Capture the cell that displays the provided text and extract its (x, y) central coordinate. 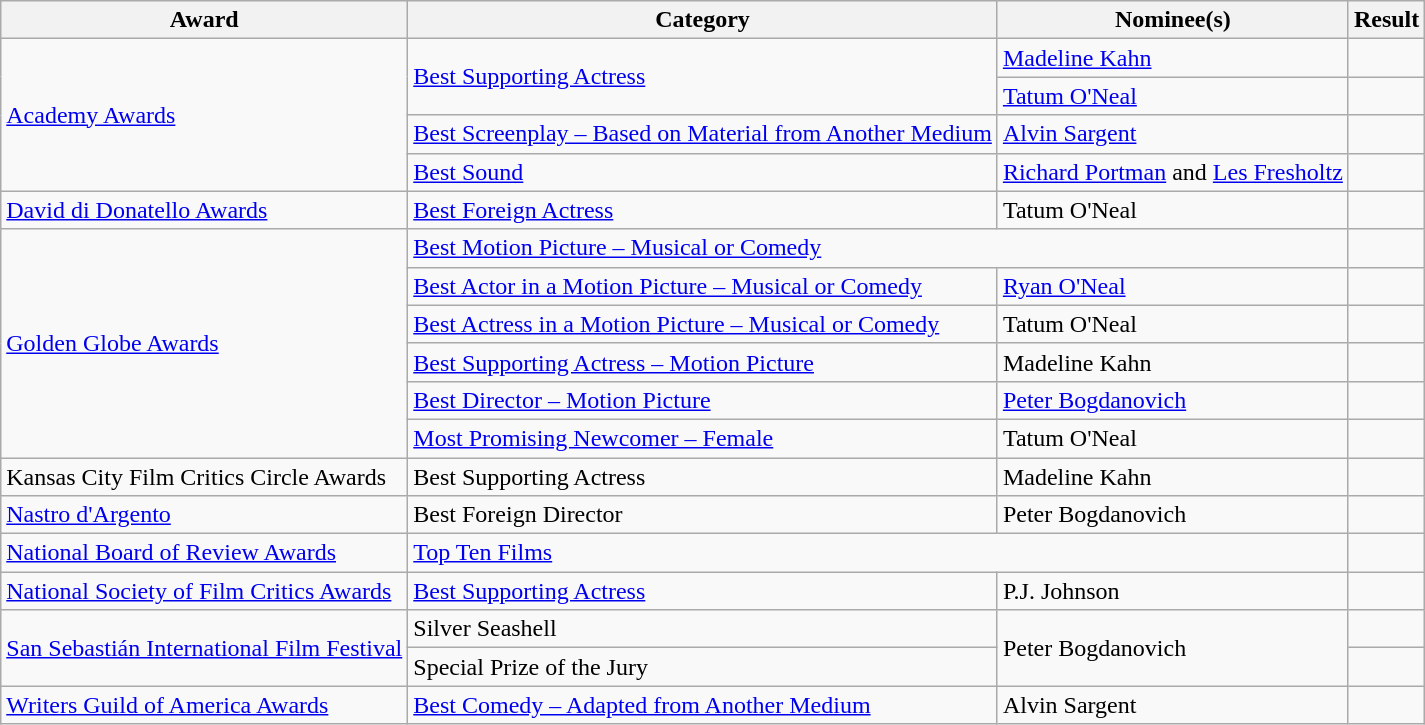
Best Actress in a Motion Picture – Musical or Comedy (703, 324)
Best Director – Motion Picture (703, 400)
Award (204, 20)
Best Screenplay – Based on Material from Another Medium (703, 134)
Category (703, 20)
National Board of Review Awards (204, 553)
National Society of Film Critics Awards (204, 591)
Nastro d'Argento (204, 515)
Richard Portman and Les Fresholtz (1172, 172)
Ryan O'Neal (1172, 286)
Nominee(s) (1172, 20)
Best Actor in a Motion Picture – Musical or Comedy (703, 286)
Academy Awards (204, 115)
Golden Globe Awards (204, 343)
Kansas City Film Critics Circle Awards (204, 477)
Top Ten Films (878, 553)
Silver Seashell (703, 629)
Best Sound (703, 172)
Best Foreign Actress (703, 210)
P.J. Johnson (1172, 591)
Best Comedy – Adapted from Another Medium (703, 705)
Best Motion Picture – Musical or Comedy (878, 248)
Best Foreign Director (703, 515)
David di Donatello Awards (204, 210)
Most Promising Newcomer – Female (703, 438)
Writers Guild of America Awards (204, 705)
Result (1386, 20)
Special Prize of the Jury (703, 667)
San Sebastián International Film Festival (204, 648)
Best Supporting Actress – Motion Picture (703, 362)
